Provide the [X, Y] coordinate of the cell's center where the given text is located.  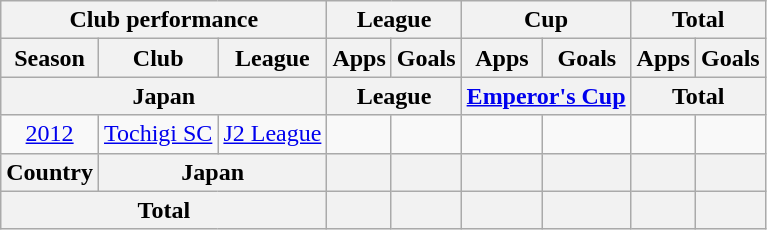
Club [158, 58]
Club performance [164, 20]
Emperor's Cup [546, 96]
Country [50, 172]
Season [50, 58]
Cup [546, 20]
Tochigi SC [158, 134]
J2 League [272, 134]
2012 [50, 134]
